Identify which cell holds the provided text, then report its (x, y) central coordinate. 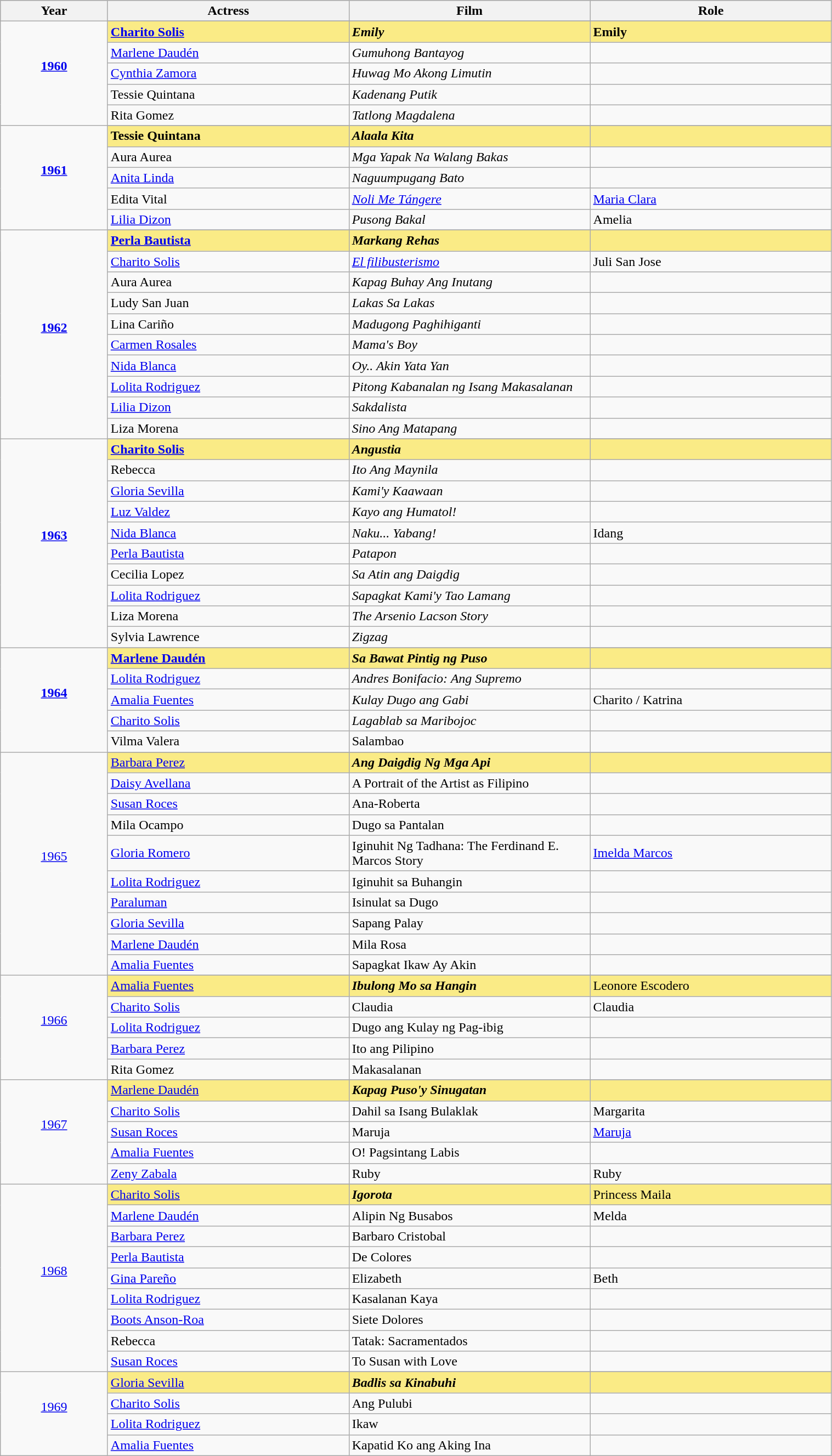
Noli Me Tángere (469, 199)
Ito ang Pilipino (469, 1049)
Ludy San Juan (228, 303)
To Susan with Love (469, 1362)
Dugo sa Pantalan (469, 825)
Year (54, 11)
Princess Maila (711, 1194)
1960 (54, 73)
Pitong Kabanalan ng Isang Makasalanan (469, 387)
Gloria Romero (228, 853)
Siete Dolores (469, 1320)
Igorota (469, 1194)
Zigzag (469, 637)
Margarita (711, 1111)
Kulay Dugo ang Gabi (469, 700)
Sa Bawat Pintig ng Puso (469, 658)
1961 (54, 178)
Huwag Mo Akong Limutin (469, 73)
1966 (54, 1028)
Daisy Avellana (228, 783)
Barbaro Cristobal (469, 1236)
Lina Cariño (228, 324)
Sylvia Lawrence (228, 637)
Film (469, 11)
Sakdalista (469, 407)
Edita Vital (228, 199)
Tatak: Sacramentados (469, 1341)
Sapagkat Ikaw Ay Akin (469, 965)
Naguumpugang Bato (469, 178)
1968 (54, 1278)
Beth (711, 1278)
Gumuhong Bantayog (469, 53)
Role (711, 11)
Vilma Valera (228, 741)
Madugong Paghihiganti (469, 324)
Pusong Bakal (469, 219)
Sino Ang Matapang (469, 428)
Kadenang Putik (469, 94)
Leonore Escodero (711, 986)
Kapag Puso'y Sinugatan (469, 1090)
Mga Yapak Na Walang Bakas (469, 157)
1962 (54, 335)
Amelia (711, 219)
Lakas Sa Lakas (469, 303)
Salambao (469, 741)
El filibusterismo (469, 262)
Alaala Kita (469, 136)
Cecilia Lopez (228, 574)
Kapatid Ko ang Aking Ina (469, 1445)
Actress (228, 11)
Sapang Palay (469, 923)
Mila Ocampo (228, 825)
Carmen Rosales (228, 345)
Paraluman (228, 902)
Mama's Boy (469, 345)
Markang Rehas (469, 240)
O! Pagsintang Labis (469, 1153)
De Colores (469, 1257)
Alipin Ng Busabos (469, 1215)
Patapon (469, 553)
1969 (54, 1414)
Kami'y Kaawaan (469, 491)
Iginuhit sa Buhangin (469, 881)
1964 (54, 700)
Angustia (469, 449)
Ibulong Mo sa Hangin (469, 986)
Cynthia Zamora (228, 73)
Boots Anson-Roa (228, 1320)
Imelda Marcos (711, 853)
Idang (711, 532)
Kapag Buhay Ang Inutang (469, 282)
Gina Pareño (228, 1278)
Andres Bonifacio: Ang Supremo (469, 679)
Dugo ang Kulay ng Pag-ibig (469, 1028)
Juli San Jose (711, 262)
Iginuhit Ng Tadhana: The Ferdinand E. Marcos Story (469, 853)
1963 (54, 543)
Maria Clara (711, 199)
Sa Atin ang Daigdig (469, 574)
Ito Ang Maynila (469, 470)
Ana-Roberta (469, 804)
Zeny Zabala (228, 1174)
Badlis sa Kinabuhi (469, 1383)
Kasalanan Kaya (469, 1299)
Kayo ang Humatol! (469, 512)
Ang Pulubi (469, 1403)
Ikaw (469, 1424)
The Arsenio Lacson Story (469, 616)
Makasalanan (469, 1069)
Elizabeth (469, 1278)
Ang Daigdig Ng Mga Api (469, 762)
Naku... Yabang! (469, 532)
Anita Linda (228, 178)
Lagablab sa Maribojoc (469, 721)
A Portrait of the Artist as Filipino (469, 783)
Luz Valdez (228, 512)
1967 (54, 1132)
Mila Rosa (469, 944)
Sapagkat Kami'y Tao Lamang (469, 595)
Dahil sa Isang Bulaklak (469, 1111)
Isinulat sa Dugo (469, 902)
1965 (54, 864)
Charito / Katrina (711, 700)
Oy.. Akin Yata Yan (469, 366)
Melda (711, 1215)
Tatlong Magdalena (469, 115)
